Detect which cell encompasses the target text, then output its [x, y] center coordinate. 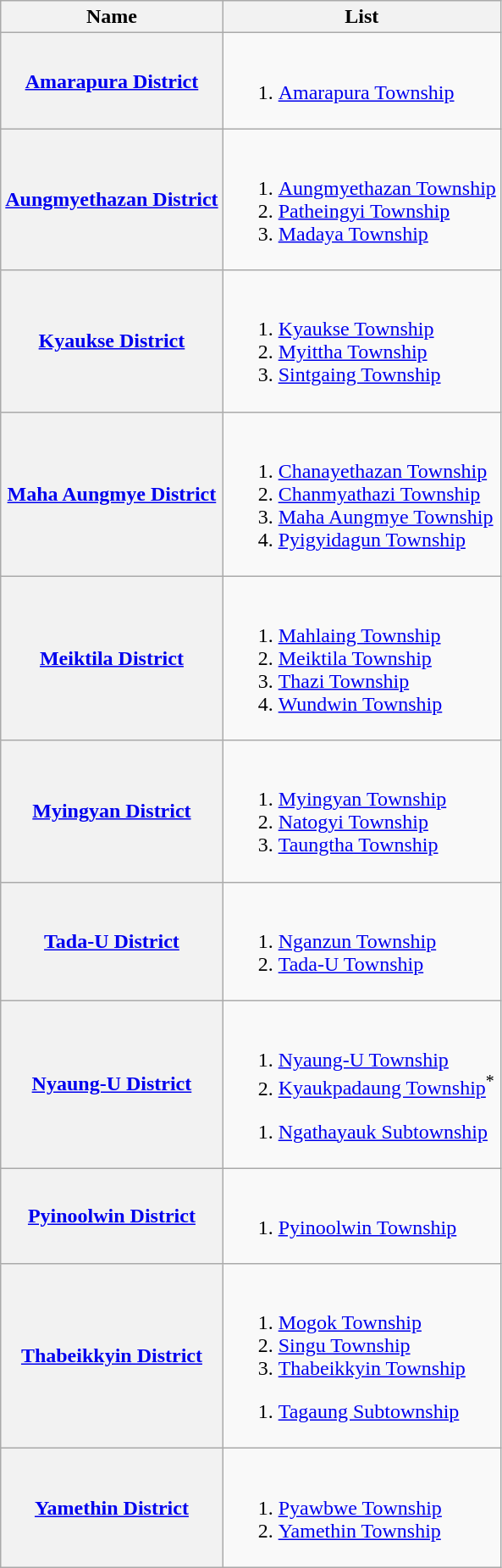
List [361, 17]
Mahlaing TownshipMeiktila TownshipThazi TownshipWundwin Township [361, 658]
Aungmyethazan District [112, 200]
Tada-U District [112, 941]
Pyinoolwin District [112, 1216]
Amarapura District [112, 81]
Name [112, 17]
Nganzun TownshipTada-U Township [361, 941]
Mogok TownshipSingu TownshipThabeikkyin TownshipTagaung Subtownship [361, 1356]
Pyinoolwin Township [361, 1216]
Amarapura Township [361, 81]
Meiktila District [112, 658]
Nyaung-U District [112, 1084]
Maha Aungmye District [112, 494]
Aungmyethazan TownshipPatheingyi TownshipMadaya Township [361, 200]
Myingyan TownshipNatogyi TownshipTaungtha Township [361, 812]
Pyawbwe TownshipYamethin Township [361, 1508]
Chanayethazan TownshipChanmyathazi TownshipMaha Aungmye TownshipPyigyidagun Township [361, 494]
Kyaukse District [112, 341]
Yamethin District [112, 1508]
Nyaung-U TownshipKyaukpadaung Township* Ngathayauk Subtownship [361, 1084]
Thabeikkyin District [112, 1356]
Kyaukse TownshipMyittha TownshipSintgaing Township [361, 341]
Myingyan District [112, 812]
